Locate the cell with the specified text and output its [x, y] center coordinate. 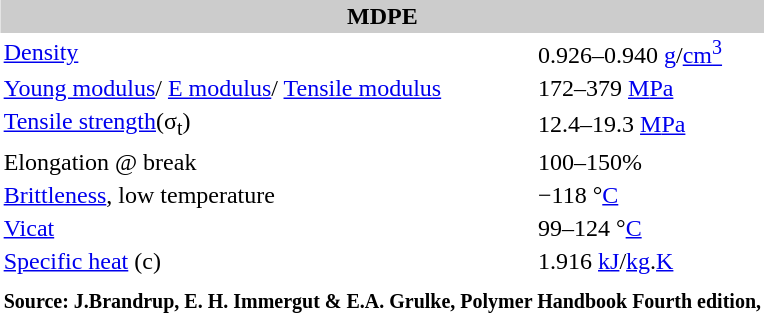
Tensile strength(σt) [268, 124]
0.926–0.940 g/cm3 [650, 52]
−118 °C [650, 194]
Vicat [268, 228]
99–124 °C [650, 228]
Specific heat (c) [268, 260]
100–150% [650, 162]
Young modulus/ E modulus/ Tensile modulus [268, 88]
1.916 kJ/kg.K [650, 260]
MDPE [382, 16]
Elongation @ break [268, 162]
Density [268, 52]
Brittleness, low temperature [268, 194]
12.4–19.3 MPa [650, 124]
172–379 MPa [650, 88]
